For the text-containing cell, return its midpoint in (X, Y) coordinate format. 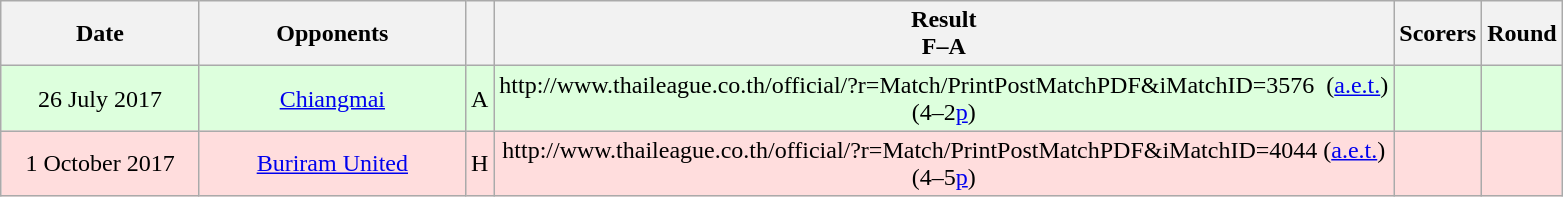
Round (1522, 34)
Buriram United (332, 164)
ResultF–A (944, 34)
26 July 2017 (100, 98)
http://www.thaileague.co.th/official/?r=Match/PrintPostMatchPDF&iMatchID=4044 (a.e.t.)(4–5p) (944, 164)
Scorers (1438, 34)
A (479, 98)
Chiangmai (332, 98)
Opponents (332, 34)
1 October 2017 (100, 164)
Date (100, 34)
http://www.thaileague.co.th/official/?r=Match/PrintPostMatchPDF&iMatchID=3576 (a.e.t.)(4–2p) (944, 98)
H (479, 164)
